Find where the given text appears and provide that cell's center as (x, y) coordinate. 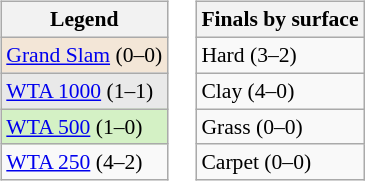
Finals by surface (280, 20)
Grass (0–0) (280, 127)
WTA 250 (4–2) (84, 162)
WTA 1000 (1–1) (84, 91)
Clay (4–0) (280, 91)
Hard (3–2) (280, 55)
Grand Slam (0–0) (84, 55)
WTA 500 (1–0) (84, 127)
Carpet (0–0) (280, 162)
Legend (84, 20)
